Return the (X, Y) coordinate for the center point of the cell that contains the specified text.  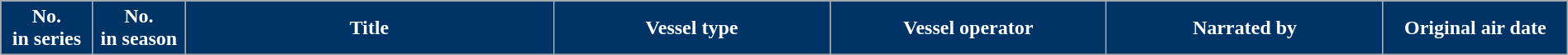
Vessel type (691, 28)
No.in season (139, 28)
No.in series (46, 28)
Title (370, 28)
Vessel operator (968, 28)
Original air date (1475, 28)
Narrated by (1245, 28)
